Determine the [x, y] coordinate at the center of the cell enclosing the given text.  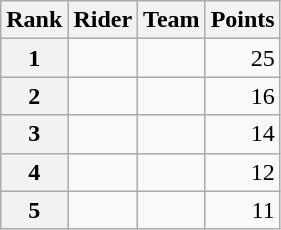
Team [172, 20]
25 [242, 58]
Rank [34, 20]
16 [242, 96]
4 [34, 172]
3 [34, 134]
Points [242, 20]
1 [34, 58]
2 [34, 96]
11 [242, 210]
Rider [103, 20]
14 [242, 134]
12 [242, 172]
5 [34, 210]
